Pinpoint the cell where the given text exists, returning its (X, Y) midpoint coordinate. 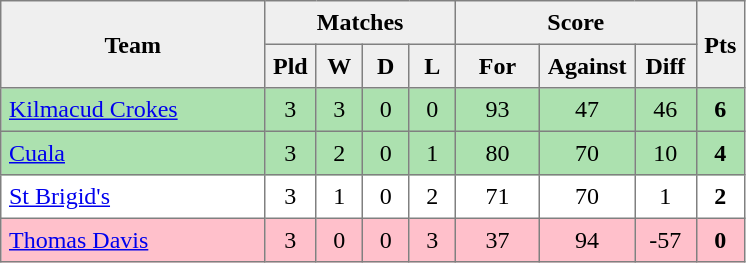
4 (720, 153)
46 (666, 110)
Pld (290, 66)
-57 (666, 240)
10 (666, 153)
D (385, 66)
80 (497, 153)
L (432, 66)
Diff (666, 66)
37 (497, 240)
Thomas Davis (133, 240)
Team (133, 44)
Against (586, 66)
Score (576, 23)
St Brigid's (133, 197)
Cuala (133, 153)
93 (497, 110)
6 (720, 110)
47 (586, 110)
Matches (360, 23)
Pts (720, 44)
Kilmacud Crokes (133, 110)
For (497, 66)
W (339, 66)
94 (586, 240)
71 (497, 197)
